Provide the (x, y) coordinate of the cell's center where the given text is located.  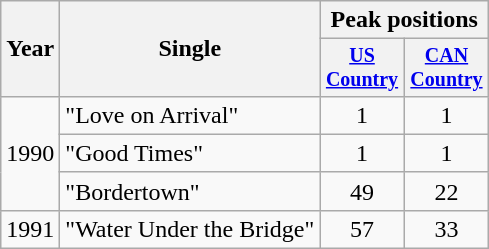
"Bordertown" (190, 191)
57 (362, 229)
Peak positions (404, 20)
1990 (30, 153)
22 (446, 191)
"Good Times" (190, 153)
1991 (30, 229)
"Water Under the Bridge" (190, 229)
Single (190, 49)
US Country (362, 68)
33 (446, 229)
"Love on Arrival" (190, 115)
49 (362, 191)
Year (30, 49)
CAN Country (446, 68)
